Return [x, y] of the center of cell containing provided text 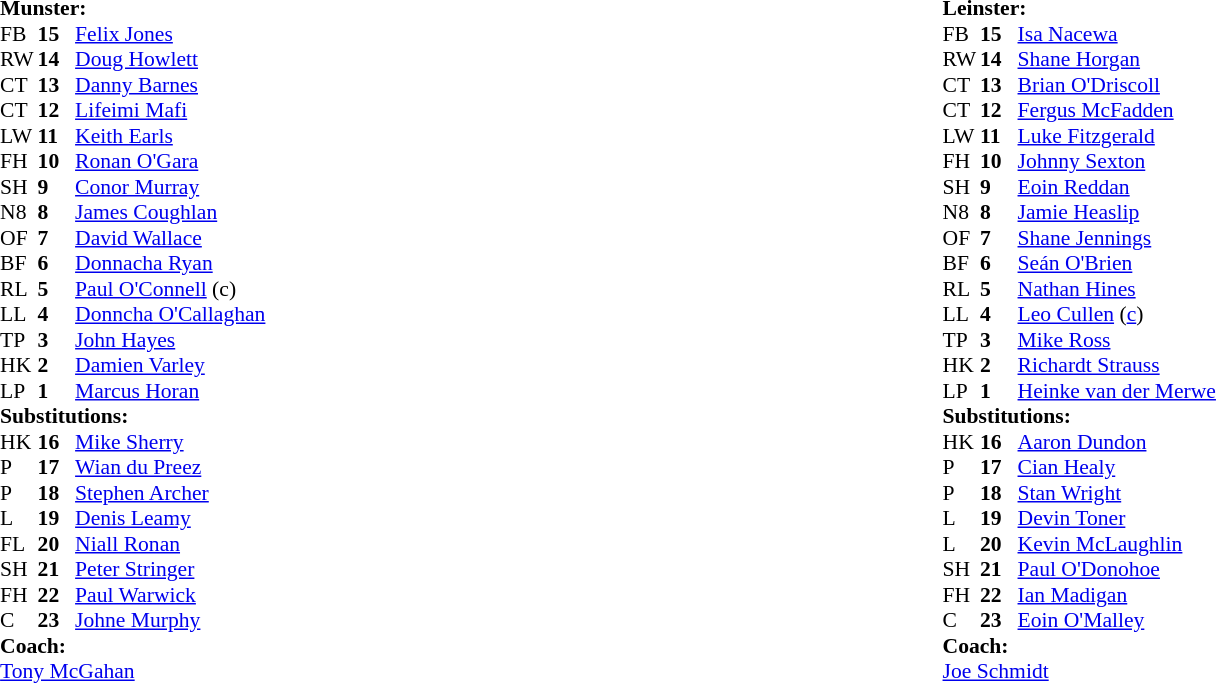
Aaron Dundon [1117, 442]
Stan Wright [1117, 493]
Niall Ronan [170, 544]
Richardt Strauss [1117, 365]
Lifeimi Mafi [170, 111]
Brian O'Driscoll [1117, 85]
Conor Murray [170, 187]
Donnacha Ryan [170, 263]
Peter Stringer [170, 569]
Eoin O'Malley [1117, 621]
Eoin Reddan [1117, 187]
Felix Jones [170, 34]
Doug Howlett [170, 59]
Paul O'Connell (c) [170, 289]
Kevin McLaughlin [1117, 544]
James Coughlan [170, 213]
Nathan Hines [1117, 289]
Mike Ross [1117, 340]
Shane Jennings [1117, 238]
Paul Warwick [170, 595]
Paul O'Donohoe [1117, 569]
Leo Cullen (c) [1117, 315]
Johne Murphy [170, 621]
Denis Leamy [170, 519]
Ronan O'Gara [170, 161]
Isa Nacewa [1117, 34]
John Hayes [170, 340]
Keith Earls [170, 136]
Luke Fitzgerald [1117, 136]
Mike Sherry [170, 442]
Wian du Preez [170, 467]
Cian Healy [1117, 467]
Seán O'Brien [1117, 263]
Jamie Heaslip [1117, 213]
Stephen Archer [170, 493]
FL [19, 544]
Devin Toner [1117, 519]
Ian Madigan [1117, 595]
Donncha O'Callaghan [170, 315]
David Wallace [170, 238]
Marcus Horan [170, 391]
Heinke van der Merwe [1117, 391]
Danny Barnes [170, 85]
Shane Horgan [1117, 59]
Damien Varley [170, 365]
Johnny Sexton [1117, 161]
Fergus McFadden [1117, 111]
